Provide the [X, Y] coordinate of the cell's center where the given text is located.  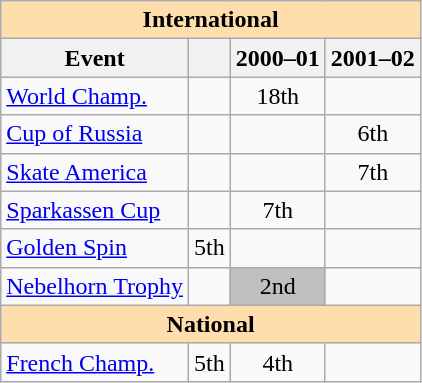
Skate America [95, 172]
Event [95, 58]
Cup of Russia [95, 134]
International [211, 20]
French Champ. [95, 362]
2001–02 [372, 58]
6th [372, 134]
2nd [278, 286]
Sparkassen Cup [95, 210]
World Champ. [95, 96]
Nebelhorn Trophy [95, 286]
4th [278, 362]
18th [278, 96]
2000–01 [278, 58]
National [211, 324]
Golden Spin [95, 248]
